For the text-containing cell, return its midpoint in (x, y) coordinate format. 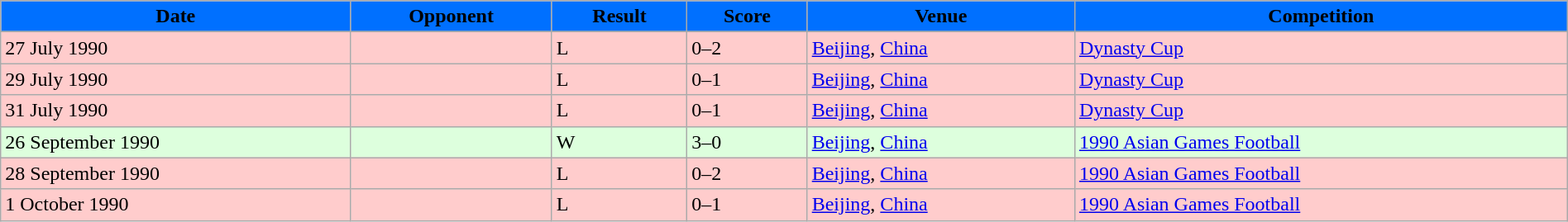
Result (619, 17)
27 July 1990 (175, 48)
Opponent (452, 17)
1 October 1990 (175, 205)
28 September 1990 (175, 173)
W (619, 142)
Date (175, 17)
29 July 1990 (175, 79)
31 July 1990 (175, 111)
Score (748, 17)
3–0 (748, 142)
26 September 1990 (175, 142)
Venue (941, 17)
Competition (1321, 17)
